Return (x, y) of the center of cell containing provided text 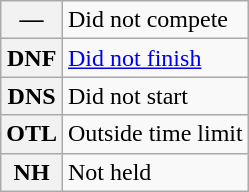
Did not finish (156, 58)
Did not compete (156, 20)
Did not start (156, 96)
DNS (32, 96)
DNF (32, 58)
OTL (32, 134)
Not held (156, 172)
Outside time limit (156, 134)
NH (32, 172)
— (32, 20)
